Extract the [x, y] coordinate from the center of the cell holding the provided text.  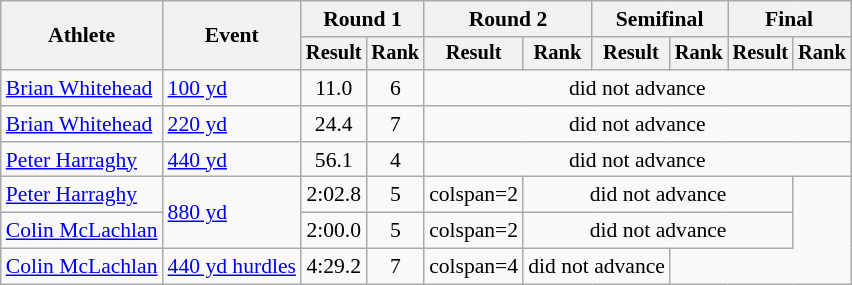
440 yd hurdles [232, 267]
2:02.8 [334, 195]
Athlete [82, 36]
6 [396, 88]
100 yd [232, 88]
56.1 [334, 160]
Round 1 [362, 19]
2:00.0 [334, 231]
11.0 [334, 88]
4 [396, 160]
440 yd [232, 160]
880 yd [232, 212]
4:29.2 [334, 267]
Final [790, 19]
24.4 [334, 124]
colspan=4 [474, 267]
Semifinal [660, 19]
Round 2 [508, 19]
220 yd [232, 124]
Event [232, 36]
